Pinpoint the cell where the given text exists, returning its (x, y) midpoint coordinate. 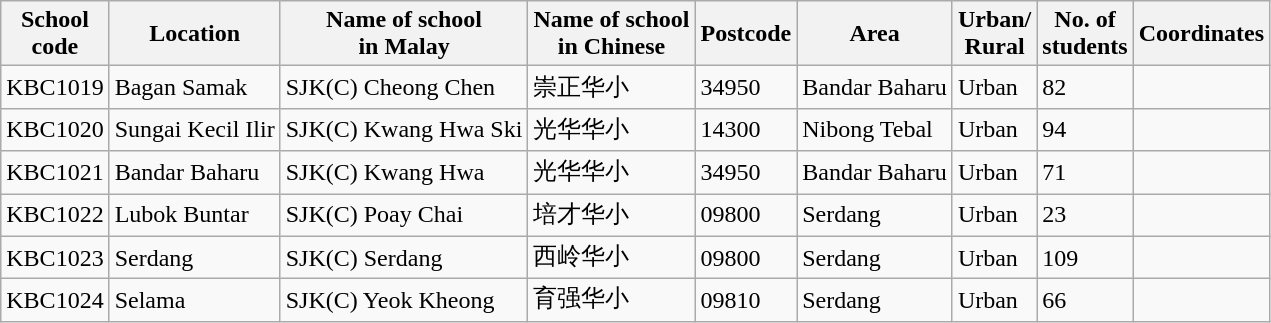
71 (1085, 172)
23 (1085, 216)
西岭华小 (612, 258)
SJK(C) Poay Chai (404, 216)
Location (194, 34)
KBC1021 (55, 172)
Lubok Buntar (194, 216)
Nibong Tebal (875, 130)
14300 (746, 130)
Bagan Samak (194, 88)
崇正华小 (612, 88)
66 (1085, 300)
Coordinates (1201, 34)
KBC1020 (55, 130)
KBC1023 (55, 258)
SJK(C) Serdang (404, 258)
KBC1019 (55, 88)
SJK(C) Yeok Kheong (404, 300)
109 (1085, 258)
No. ofstudents (1085, 34)
09810 (746, 300)
82 (1085, 88)
SJK(C) Kwang Hwa Ski (404, 130)
Postcode (746, 34)
Schoolcode (55, 34)
培才华小 (612, 216)
SJK(C) Kwang Hwa (404, 172)
Name of schoolin Malay (404, 34)
Selama (194, 300)
Area (875, 34)
SJK(C) Cheong Chen (404, 88)
Sungai Kecil Ilir (194, 130)
育强华小 (612, 300)
Name of schoolin Chinese (612, 34)
KBC1024 (55, 300)
Urban/Rural (994, 34)
94 (1085, 130)
KBC1022 (55, 216)
